Provide the (x, y) coordinate of the cell's center where the given text is located.  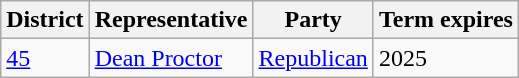
Republican (313, 58)
District (45, 20)
45 (45, 58)
2025 (446, 58)
Party (313, 20)
Representative (171, 20)
Term expires (446, 20)
Dean Proctor (171, 58)
